For the text-containing cell, return its midpoint in [X, Y] coordinate format. 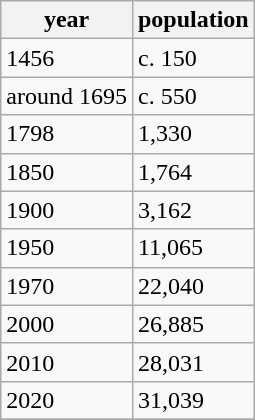
c. 150 [193, 58]
1456 [67, 58]
2020 [67, 400]
around 1695 [67, 96]
1850 [67, 172]
2010 [67, 362]
11,065 [193, 248]
1950 [67, 248]
1970 [67, 286]
26,885 [193, 324]
28,031 [193, 362]
1,764 [193, 172]
31,039 [193, 400]
c. 550 [193, 96]
22,040 [193, 286]
2000 [67, 324]
3,162 [193, 210]
1,330 [193, 134]
1900 [67, 210]
population [193, 20]
1798 [67, 134]
year [67, 20]
